Provide the [X, Y] coordinate of the cell's center where the given text is located.  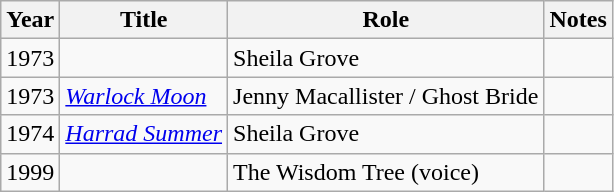
1974 [30, 134]
Title [144, 20]
Warlock Moon [144, 96]
Jenny Macallister / Ghost Bride [386, 96]
Harrad Summer [144, 134]
1999 [30, 172]
Notes [578, 20]
The Wisdom Tree (voice) [386, 172]
Year [30, 20]
Role [386, 20]
